Provide the (X, Y) coordinate of the cell's center where the given text is located.  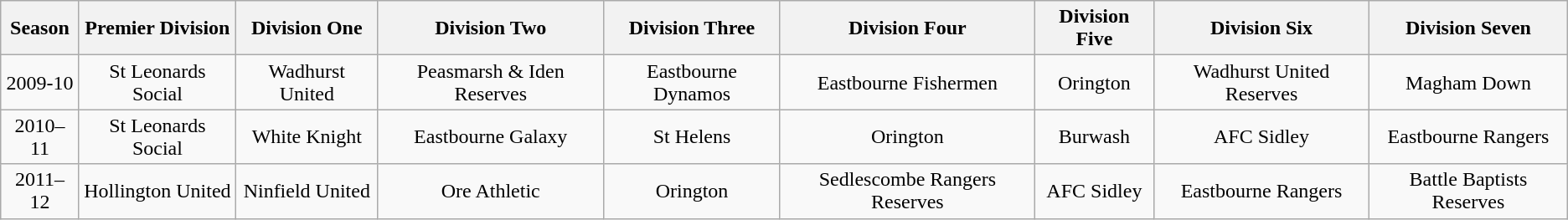
Ninfield United (307, 191)
Wadhurst United Reserves (1261, 82)
Ore Athletic (491, 191)
White Knight (307, 137)
2009-10 (40, 82)
Battle Baptists Reserves (1469, 191)
Division Seven (1469, 28)
2010–11 (40, 137)
Wadhurst United (307, 82)
Division Six (1261, 28)
Division Four (907, 28)
Hollington United (157, 191)
2011–12 (40, 191)
Eastbourne Galaxy (491, 137)
Division Three (692, 28)
Premier Division (157, 28)
Eastbourne Fishermen (907, 82)
Peasmarsh & Iden Reserves (491, 82)
Division Five (1094, 28)
Burwash (1094, 137)
Division Two (491, 28)
St Helens (692, 137)
Division One (307, 28)
Eastbourne Dynamos (692, 82)
Magham Down (1469, 82)
Sedlescombe Rangers Reserves (907, 191)
Season (40, 28)
